Locate the cell with the specified text and output its [x, y] center coordinate. 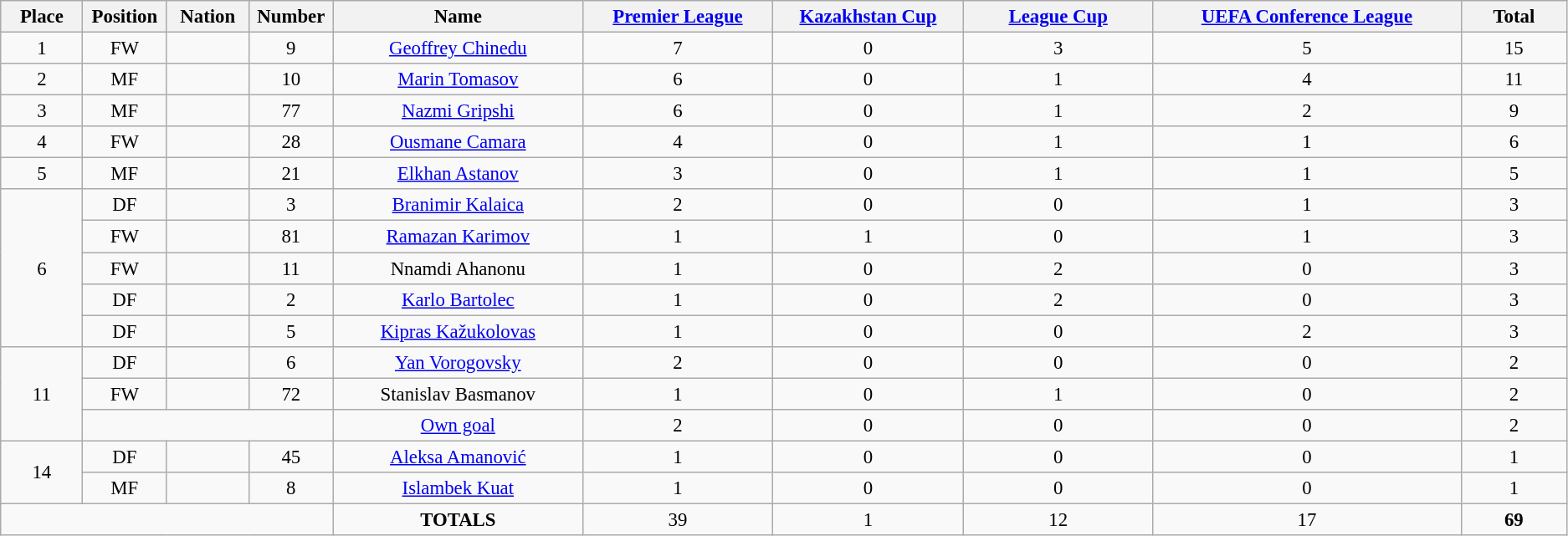
17 [1307, 519]
8 [291, 488]
21 [291, 174]
77 [291, 111]
Aleksa Amanović [459, 457]
69 [1514, 519]
Nation [208, 17]
Number [291, 17]
Position [125, 17]
28 [291, 142]
Karlo Bartolec [459, 299]
Elkhan Astanov [459, 174]
Ousmane Camara [459, 142]
Marin Tomasov [459, 79]
45 [291, 457]
10 [291, 79]
15 [1514, 48]
Place [42, 17]
81 [291, 237]
7 [678, 48]
Nazmi Gripshi [459, 111]
72 [291, 394]
Geoffrey Chinedu [459, 48]
TOTALS [459, 519]
Nnamdi Ahanonu [459, 268]
Own goal [459, 426]
Stanislav Basmanov [459, 394]
Kazakhstan Cup [869, 17]
Ramazan Karimov [459, 237]
Islambek Kuat [459, 488]
Total [1514, 17]
39 [678, 519]
UEFA Conference League [1307, 17]
Branimir Kalaica [459, 205]
Kipras Kažukolovas [459, 331]
Premier League [678, 17]
12 [1058, 519]
14 [42, 472]
Yan Vorogovsky [459, 362]
League Cup [1058, 17]
Name [459, 17]
